Determine the (X, Y) coordinate at the center of the cell enclosing the given text.  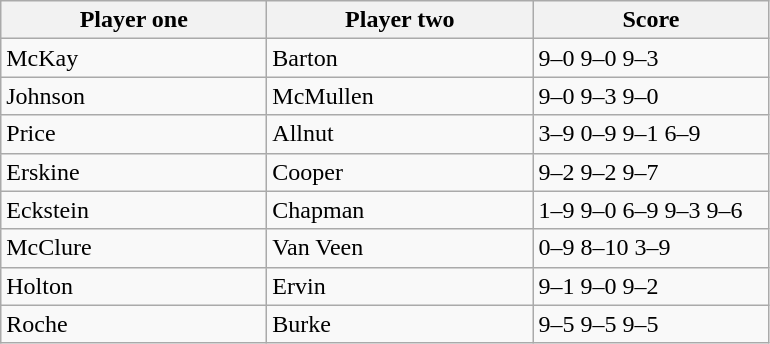
0–9 8–10 3–9 (651, 248)
3–9 0–9 9–1 6–9 (651, 134)
Eckstein (134, 210)
Erskine (134, 172)
Van Veen (400, 248)
Cooper (400, 172)
McMullen (400, 96)
9–5 9–5 9–5 (651, 324)
Johnson (134, 96)
McKay (134, 58)
McClure (134, 248)
Barton (400, 58)
9–0 9–0 9–3 (651, 58)
Player one (134, 20)
Price (134, 134)
Chapman (400, 210)
9–2 9–2 9–7 (651, 172)
9–1 9–0 9–2 (651, 286)
Ervin (400, 286)
1–9 9–0 6–9 9–3 9–6 (651, 210)
Player two (400, 20)
Holton (134, 286)
Roche (134, 324)
Allnut (400, 134)
9–0 9–3 9–0 (651, 96)
Burke (400, 324)
Score (651, 20)
